Locate the cell with the specified text and output its (X, Y) center coordinate. 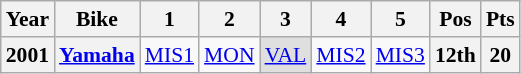
Bike (97, 19)
20 (500, 55)
VAL (286, 55)
2 (230, 19)
MON (230, 55)
3 (286, 19)
Pts (500, 19)
1 (170, 19)
2001 (28, 55)
MIS1 (170, 55)
12th (456, 55)
Year (28, 19)
MIS2 (340, 55)
Pos (456, 19)
Yamaha (97, 55)
5 (400, 19)
4 (340, 19)
MIS3 (400, 55)
